Extract the (x, y) coordinate from the center of the cell holding the provided text.  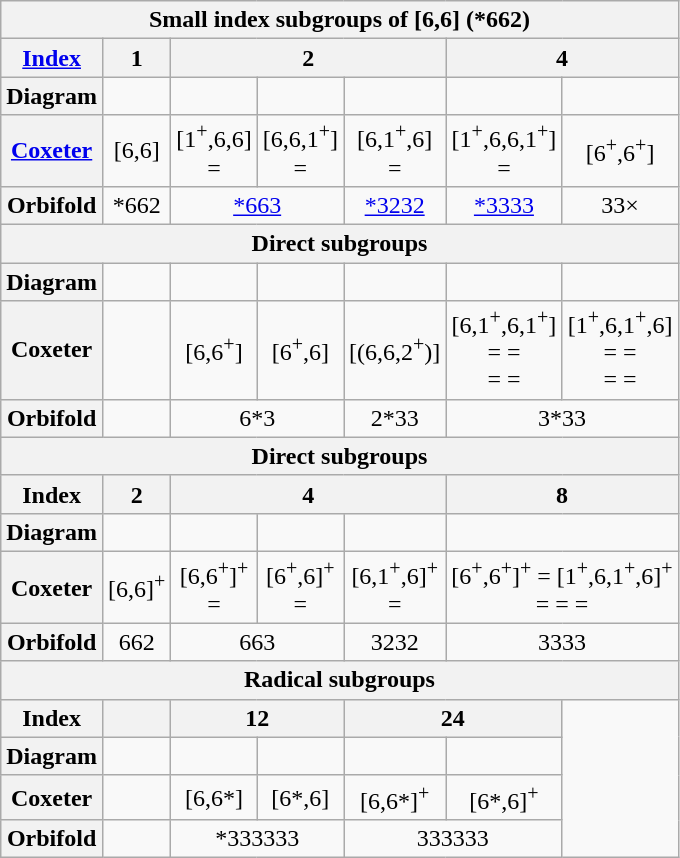
[6*,6] (300, 798)
[6,6*]+ (395, 798)
[(6,6,2+)] (395, 350)
1 (136, 58)
[6+,6+]+ = [1+,6,1+,6]+ = = = (562, 587)
*3333 (504, 205)
*662 (136, 205)
Small index subgroups of [6,6] (*662) (340, 20)
[6,6]+ (136, 587)
[6+,6] (300, 350)
[6+,6]+ = (300, 587)
[1+,6,1+,6] = = = = (620, 350)
*3232 (395, 205)
[6,6,1+] = (300, 151)
[6,1+,6] = (395, 151)
[6*,6]+ (504, 798)
Radical subgroups (340, 680)
[6,1+,6,1+] = = = = (504, 350)
[6,6+] (214, 350)
12 (258, 718)
8 (562, 494)
[6,6*] (214, 798)
*663 (258, 205)
3232 (395, 642)
[6,1+,6]+ = (395, 587)
663 (258, 642)
6*3 (258, 418)
[6,6+]+ = (214, 587)
[1+,6,6] = (214, 151)
662 (136, 642)
*333333 (258, 839)
3333 (562, 642)
33× (620, 205)
[6,6] (136, 151)
333333 (454, 839)
24 (454, 718)
3*33 (562, 418)
2*33 (395, 418)
[1+,6,6,1+] = (504, 151)
[6+,6+] (620, 151)
